Return [x, y] of the center of cell containing provided text 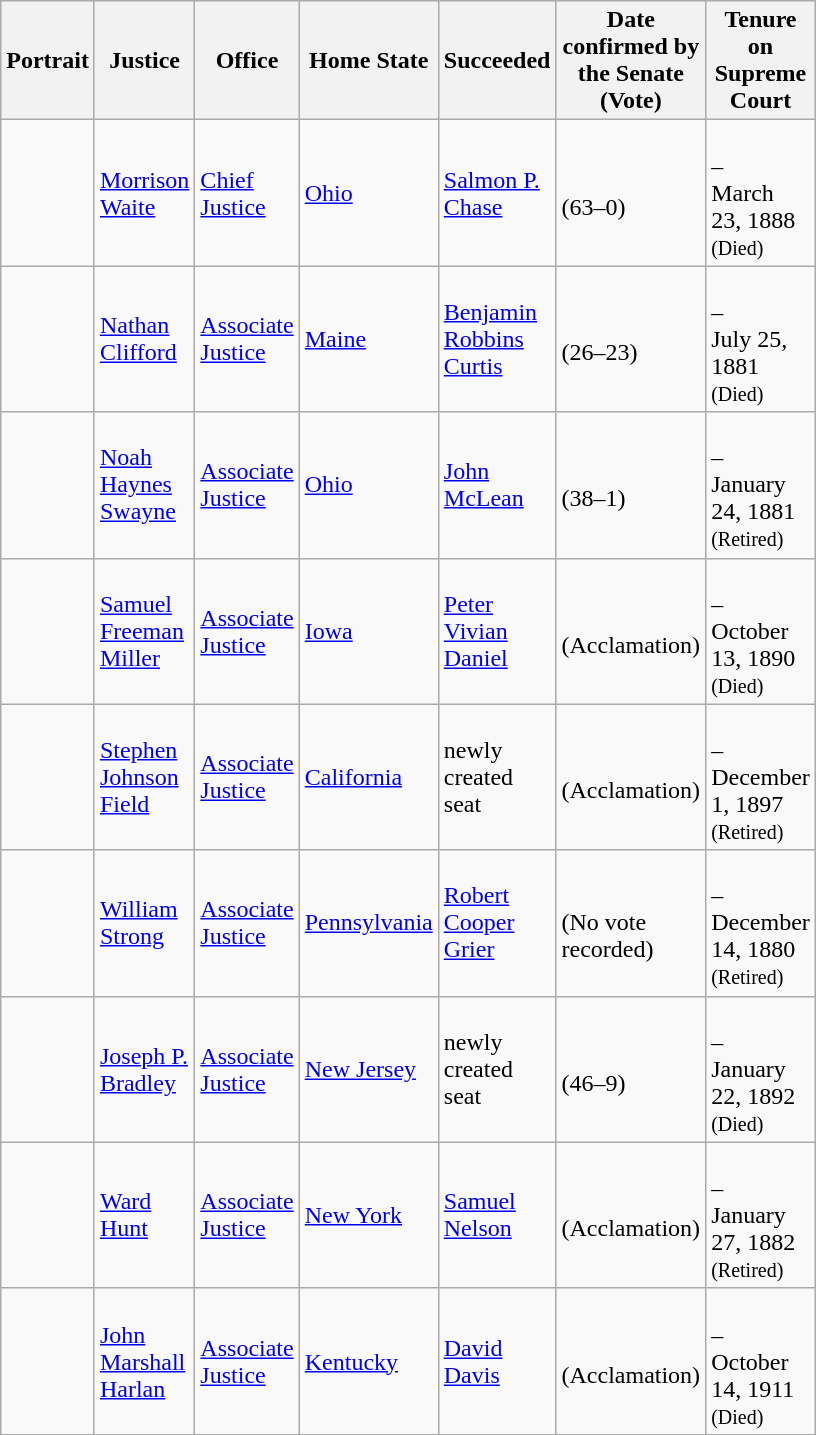
–January 22, 1892(Died) [761, 1069]
John Marshall Harlan [144, 1361]
Date confirmed by the Senate(Vote) [631, 60]
–December 14, 1880(Retired) [761, 923]
Tenure on Supreme Court [761, 60]
Kentucky [368, 1361]
–January 24, 1881(Retired) [761, 485]
Noah Haynes Swayne [144, 485]
Salmon P. Chase [497, 193]
–October 14, 1911(Died) [761, 1361]
(26–23) [631, 339]
Justice [144, 60]
Office [247, 60]
Iowa [368, 631]
(38–1) [631, 485]
–December 1, 1897(Retired) [761, 777]
Nathan Clifford [144, 339]
Robert Cooper Grier [497, 923]
John McLean [497, 485]
Joseph P. Bradley [144, 1069]
Portrait [48, 60]
Morrison Waite [144, 193]
William Strong [144, 923]
(No vote recorded) [631, 923]
–March 23, 1888(Died) [761, 193]
Ward Hunt [144, 1215]
Home State [368, 60]
(46–9) [631, 1069]
Stephen Johnson Field [144, 777]
–October 13, 1890(Died) [761, 631]
Pennsylvania [368, 923]
New Jersey [368, 1069]
–July 25, 1881(Died) [761, 339]
David Davis [497, 1361]
–January 27, 1882(Retired) [761, 1215]
Maine [368, 339]
Chief Justice [247, 193]
Benjamin Robbins Curtis [497, 339]
Peter Vivian Daniel [497, 631]
Samuel Nelson [497, 1215]
New York [368, 1215]
Samuel Freeman Miller [144, 631]
Succeeded [497, 60]
California [368, 777]
(63–0) [631, 193]
